Provide the (X, Y) coordinate of the cell's center where the given text is located.  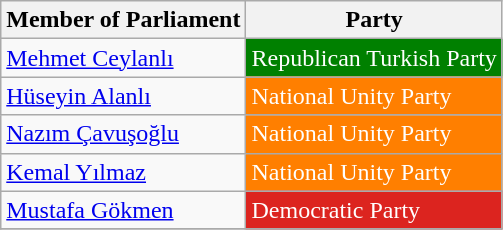
Republican Turkish Party (374, 58)
Party (374, 20)
Hüseyin Alanlı (124, 96)
Member of Parliament (124, 20)
Kemal Yılmaz (124, 172)
Mehmet Ceylanlı (124, 58)
Democratic Party (374, 210)
Mustafa Gökmen (124, 210)
Nazım Çavuşoğlu (124, 134)
